Scan for the cell matching the given text and deliver its (x, y) coordinate at center. 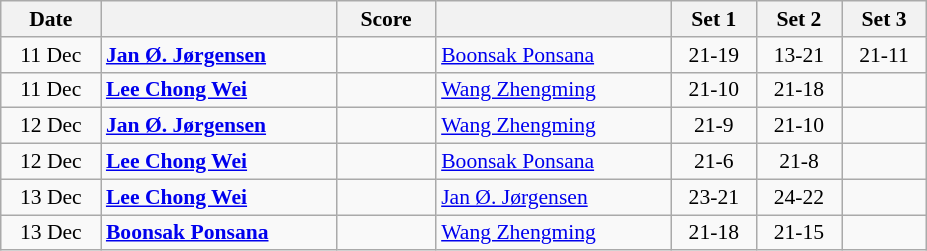
21-19 (714, 55)
23-21 (714, 197)
Set 1 (714, 19)
Set 2 (798, 19)
13-21 (798, 55)
Set 3 (884, 19)
Score (386, 19)
21-9 (714, 126)
21-6 (714, 162)
24-22 (798, 197)
21-15 (798, 233)
21-8 (798, 162)
21-11 (884, 55)
Date (51, 19)
